Return the [x, y] coordinate for the center point of the cell that contains the specified text.  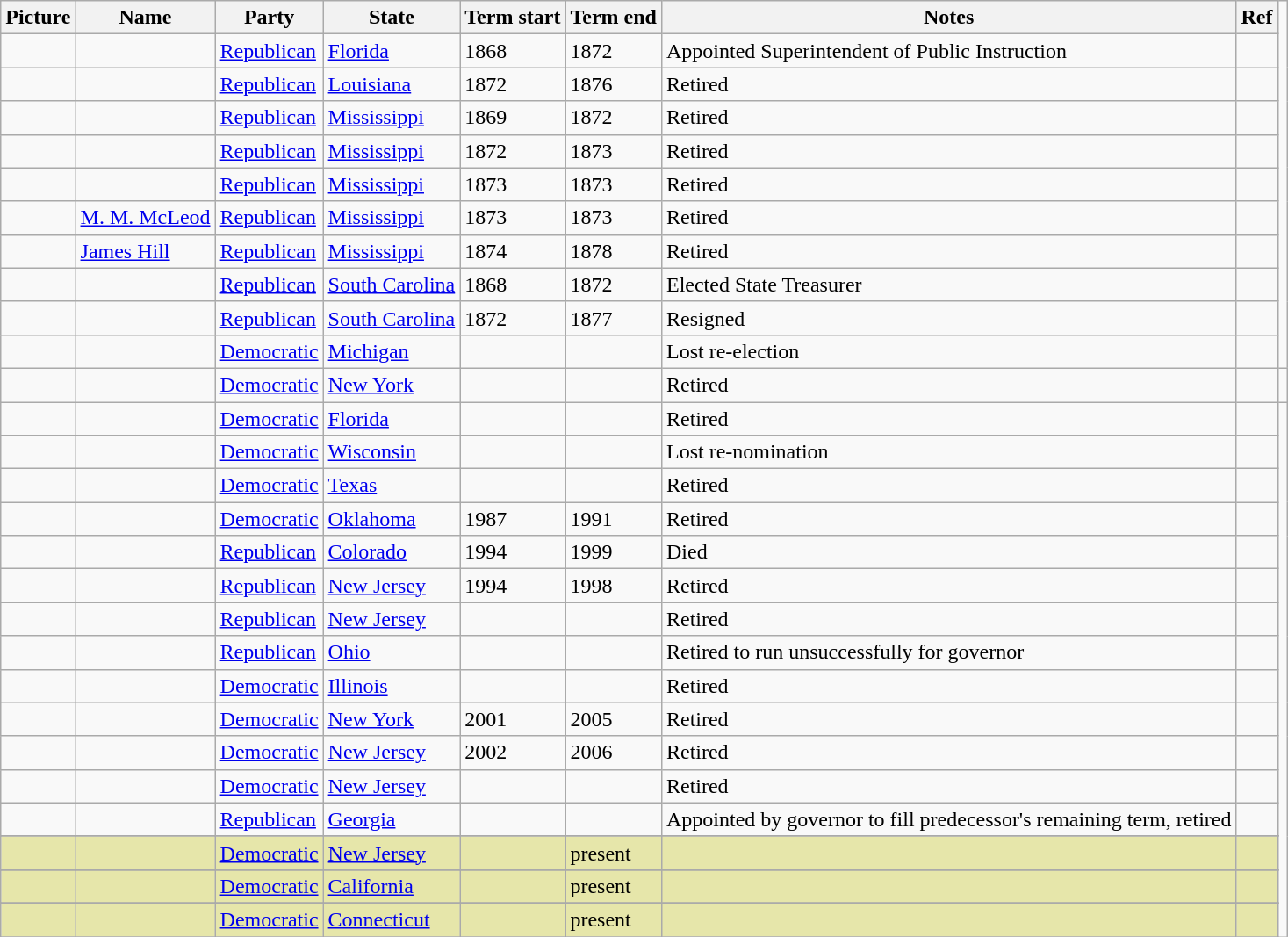
1877 [614, 318]
Lost re-election [948, 351]
1999 [614, 552]
2005 [614, 719]
1991 [614, 519]
Appointed by governor to fill predecessor's remaining term, retired [948, 819]
1869 [513, 118]
2002 [513, 753]
Michigan [392, 351]
Wisconsin [392, 452]
1987 [513, 519]
James Hill [146, 251]
Notes [948, 18]
Resigned [948, 318]
1878 [614, 251]
Lost re-nomination [948, 452]
Colorado [392, 552]
California [392, 886]
Georgia [392, 819]
M. M. McLeod [146, 218]
2001 [513, 719]
Term start [513, 18]
Name [146, 18]
State [392, 18]
Picture [39, 18]
Elected State Treasurer [948, 285]
1998 [614, 586]
Connecticut [392, 919]
Texas [392, 486]
Louisiana [392, 84]
Party [269, 18]
Oklahoma [392, 519]
Term end [614, 18]
2006 [614, 753]
1876 [614, 84]
Retired to run unsuccessfully for governor [948, 652]
Died [948, 552]
Illinois [392, 686]
Appointed Superintendent of Public Instruction [948, 51]
Ohio [392, 652]
1874 [513, 251]
Ref [1257, 18]
